Locate the cell with the specified text and output its (x, y) center coordinate. 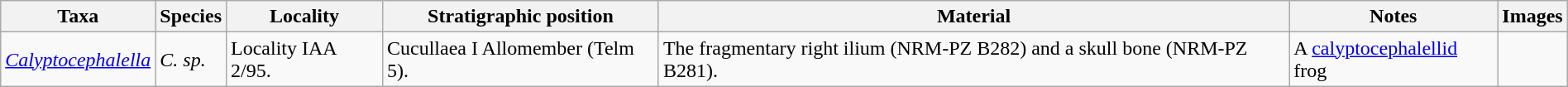
Locality (304, 17)
C. sp. (191, 60)
Calyptocephalella (78, 60)
Material (973, 17)
Species (191, 17)
The fragmentary right ilium (NRM-PZ B282) and a skull bone (NRM-PZ B281). (973, 60)
A calyptocephalellid frog (1394, 60)
Notes (1394, 17)
Locality IAA 2/95. (304, 60)
Cucullaea I Allomember (Telm 5). (520, 60)
Images (1532, 17)
Stratigraphic position (520, 17)
Taxa (78, 17)
